From the cell containing the given text, extract its center point as (X, Y) coordinate. 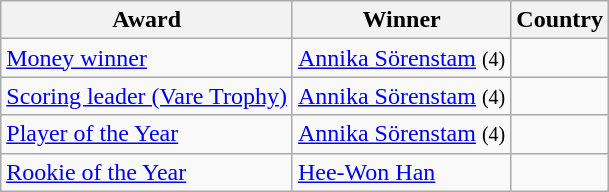
Country (560, 20)
Rookie of the Year (147, 172)
Hee-Won Han (401, 172)
Player of the Year (147, 134)
Award (147, 20)
Money winner (147, 58)
Scoring leader (Vare Trophy) (147, 96)
Winner (401, 20)
